Determine the [x, y] coordinate at the center of the cell enclosing the given text.  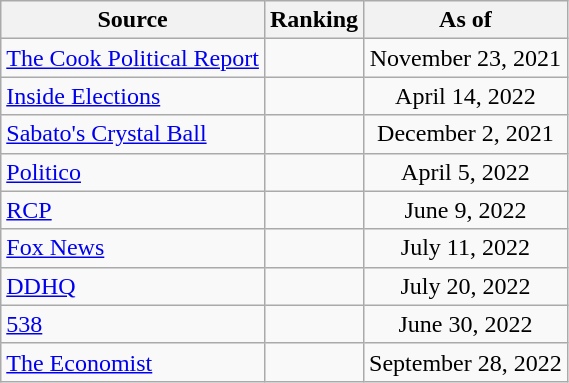
April 14, 2022 [466, 96]
As of [466, 20]
Politico [133, 172]
Fox News [133, 248]
DDHQ [133, 286]
The Economist [133, 362]
538 [133, 324]
Ranking [314, 20]
December 2, 2021 [466, 134]
July 20, 2022 [466, 286]
RCP [133, 210]
September 28, 2022 [466, 362]
November 23, 2021 [466, 58]
April 5, 2022 [466, 172]
Sabato's Crystal Ball [133, 134]
Inside Elections [133, 96]
The Cook Political Report [133, 58]
July 11, 2022 [466, 248]
Source [133, 20]
June 9, 2022 [466, 210]
June 30, 2022 [466, 324]
